Find where the given text appears and provide that cell's center as [x, y] coordinate. 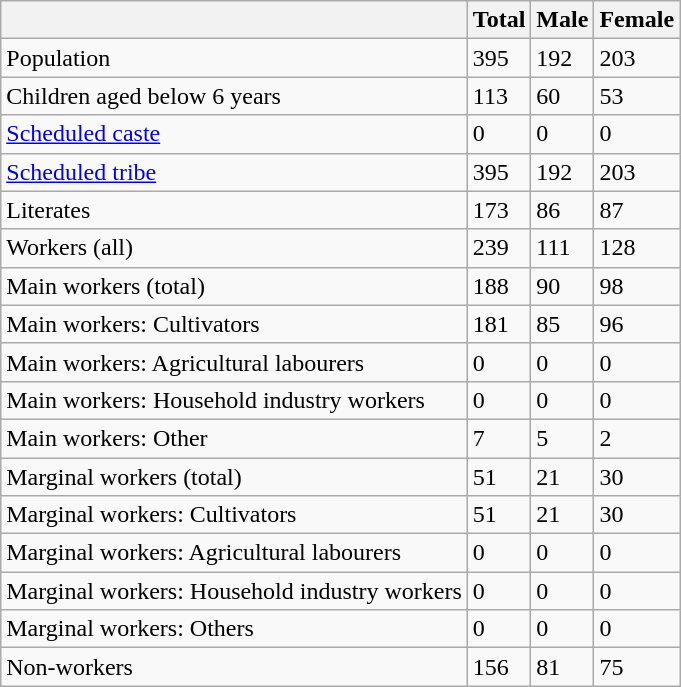
113 [499, 96]
Main workers: Agricultural labourers [234, 362]
Scheduled tribe [234, 172]
Marginal workers: Others [234, 629]
7 [499, 438]
Population [234, 58]
173 [499, 210]
2 [637, 438]
188 [499, 286]
Workers (all) [234, 248]
Main workers: Other [234, 438]
90 [562, 286]
Scheduled caste [234, 134]
Total [499, 20]
128 [637, 248]
Marginal workers: Agricultural labourers [234, 553]
Male [562, 20]
Children aged below 6 years [234, 96]
81 [562, 667]
Marginal workers: Cultivators [234, 515]
Main workers: Cultivators [234, 324]
Marginal workers (total) [234, 477]
Marginal workers: Household industry workers [234, 591]
181 [499, 324]
Main workers: Household industry workers [234, 400]
75 [637, 667]
Main workers (total) [234, 286]
86 [562, 210]
98 [637, 286]
239 [499, 248]
87 [637, 210]
Non-workers [234, 667]
96 [637, 324]
Literates [234, 210]
60 [562, 96]
53 [637, 96]
85 [562, 324]
5 [562, 438]
111 [562, 248]
156 [499, 667]
Female [637, 20]
